Search for the cell housing the specified text and yield its [x, y] center coordinate. 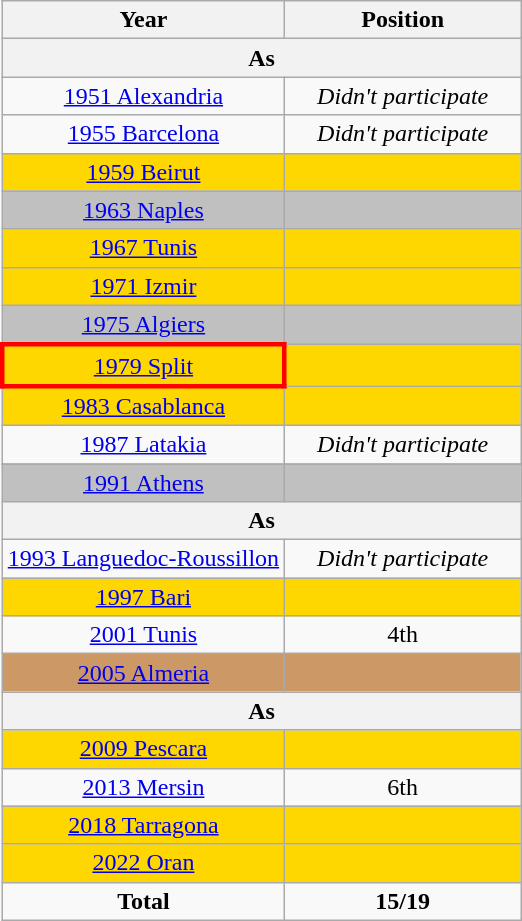
4th [403, 635]
15/19 [403, 901]
2005 Almeria [143, 673]
Total [143, 901]
1951 Alexandria [143, 96]
6th [403, 787]
1955 Barcelona [143, 134]
1983 Casablanca [143, 406]
2013 Mersin [143, 787]
1979 Split [143, 366]
2018 Tarragona [143, 825]
2022 Oran [143, 863]
1993 Languedoc-Roussillon [143, 559]
1963 Naples [143, 210]
1971 Izmir [143, 286]
Year [143, 20]
1991 Athens [143, 483]
2001 Tunis [143, 635]
2009 Pescara [143, 749]
Position [403, 20]
1997 Bari [143, 597]
1975 Algiers [143, 325]
1987 Latakia [143, 444]
1959 Beirut [143, 172]
1967 Tunis [143, 248]
